Pinpoint the cell where the given text exists, returning its (X, Y) midpoint coordinate. 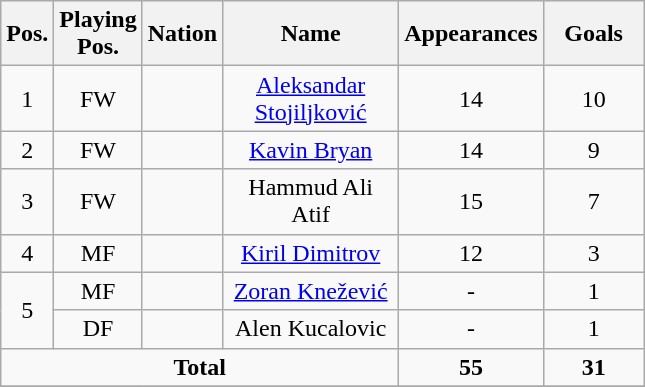
Goals (594, 34)
Zoran Knežević (311, 291)
10 (594, 98)
Name (311, 34)
31 (594, 367)
Kavin Bryan (311, 150)
Playing Pos. (98, 34)
9 (594, 150)
Total (200, 367)
Nation (182, 34)
Appearances (471, 34)
Aleksandar Stojiljković (311, 98)
Kiril Dimitrov (311, 253)
5 (28, 310)
7 (594, 202)
Hammud Ali Atif (311, 202)
12 (471, 253)
DF (98, 329)
55 (471, 367)
Pos. (28, 34)
2 (28, 150)
Alen Kucalovic (311, 329)
4 (28, 253)
15 (471, 202)
